Return the (X, Y) coordinate for the center point of the cell that contains the specified text.  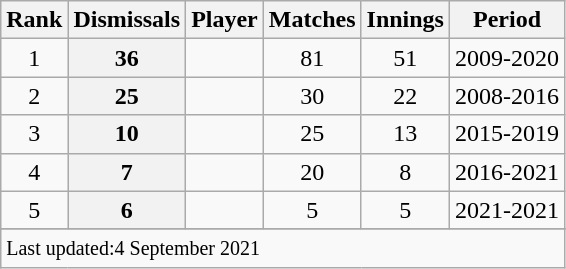
4 (34, 172)
10 (127, 134)
2 (34, 96)
Innings (405, 20)
Rank (34, 20)
2015-2019 (506, 134)
36 (127, 58)
2009-2020 (506, 58)
22 (405, 96)
6 (127, 210)
13 (405, 134)
2021-2021 (506, 210)
7 (127, 172)
30 (312, 96)
Last updated:4 September 2021 (283, 248)
2016-2021 (506, 172)
Dismissals (127, 20)
3 (34, 134)
2008-2016 (506, 96)
Period (506, 20)
1 (34, 58)
20 (312, 172)
51 (405, 58)
Player (225, 20)
Matches (312, 20)
8 (405, 172)
81 (312, 58)
